Determine the [x, y] coordinate at the center of the cell enclosing the given text.  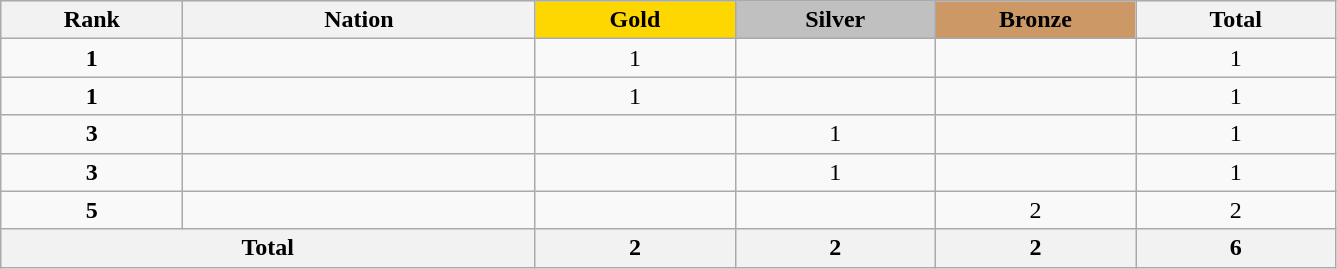
Rank [92, 20]
Nation [359, 20]
Bronze [1035, 20]
6 [1236, 248]
Gold [635, 20]
Silver [835, 20]
5 [92, 210]
